Identify which cell holds the provided text, then report its [X, Y] central coordinate. 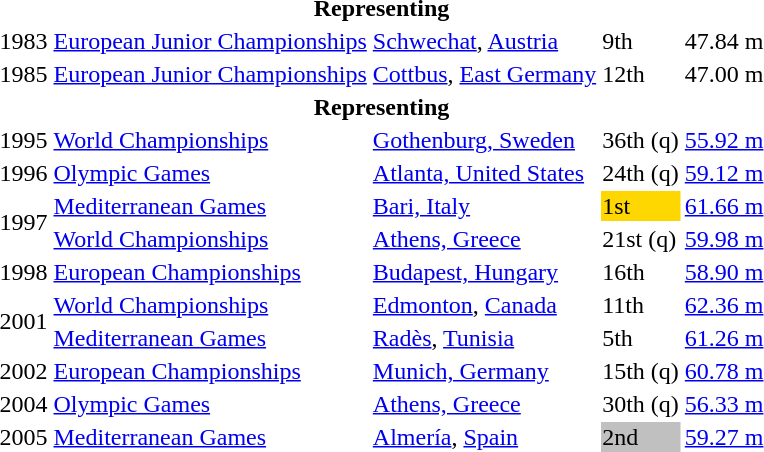
9th [641, 41]
Cottbus, East Germany [484, 74]
Radès, Tunisia [484, 338]
Budapest, Hungary [484, 272]
36th (q) [641, 140]
Almería, Spain [484, 437]
21st (q) [641, 239]
1st [641, 206]
11th [641, 305]
Atlanta, United States [484, 173]
Edmonton, Canada [484, 305]
16th [641, 272]
Munich, Germany [484, 371]
2nd [641, 437]
5th [641, 338]
24th (q) [641, 173]
Bari, Italy [484, 206]
12th [641, 74]
15th (q) [641, 371]
Gothenburg, Sweden [484, 140]
Schwechat, Austria [484, 41]
30th (q) [641, 404]
